Extract the (X, Y) coordinate from the center of the cell holding the provided text.  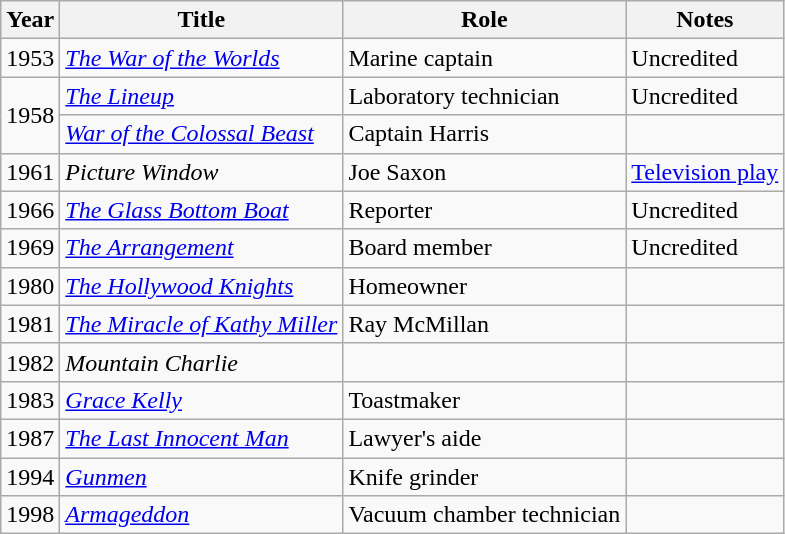
1998 (30, 515)
Gunmen (202, 477)
Captain Harris (484, 134)
The Last Innocent Man (202, 438)
Lawyer's aide (484, 438)
Armageddon (202, 515)
Vacuum chamber technician (484, 515)
Reporter (484, 210)
The Hollywood Knights (202, 286)
Picture Window (202, 172)
Role (484, 20)
Television play (705, 172)
Laboratory technician (484, 96)
The Miracle of Kathy Miller (202, 324)
The Lineup (202, 96)
Grace Kelly (202, 400)
1983 (30, 400)
1966 (30, 210)
Joe Saxon (484, 172)
War of the Colossal Beast (202, 134)
1987 (30, 438)
The War of the Worlds (202, 58)
The Glass Bottom Boat (202, 210)
1982 (30, 362)
Marine captain (484, 58)
1961 (30, 172)
Toastmaker (484, 400)
Mountain Charlie (202, 362)
1958 (30, 115)
1981 (30, 324)
Knife grinder (484, 477)
1980 (30, 286)
Year (30, 20)
1953 (30, 58)
Homeowner (484, 286)
Ray McMillan (484, 324)
1994 (30, 477)
Notes (705, 20)
Title (202, 20)
The Arrangement (202, 248)
Board member (484, 248)
1969 (30, 248)
